Locate the cell with the specified text and output its (X, Y) center coordinate. 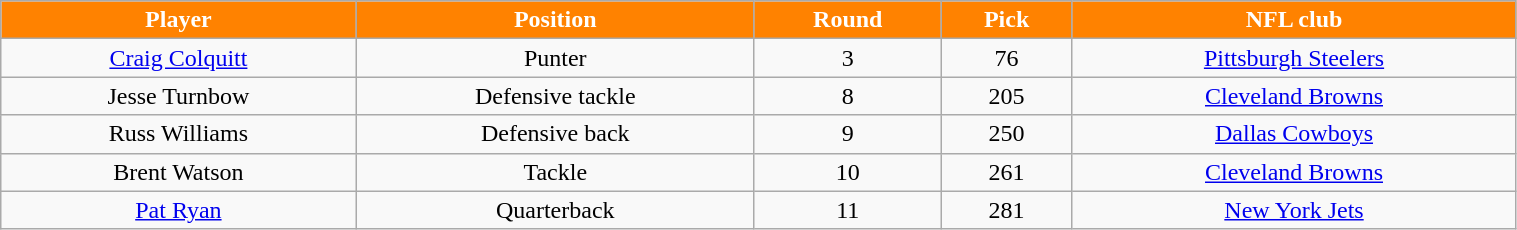
Dallas Cowboys (1294, 134)
261 (1006, 172)
Craig Colquitt (178, 58)
Quarterback (555, 210)
Position (555, 20)
Pat Ryan (178, 210)
250 (1006, 134)
8 (848, 96)
Round (848, 20)
Brent Watson (178, 172)
11 (848, 210)
Defensive back (555, 134)
Pittsburgh Steelers (1294, 58)
Russ Williams (178, 134)
Defensive tackle (555, 96)
10 (848, 172)
76 (1006, 58)
Jesse Turnbow (178, 96)
NFL club (1294, 20)
205 (1006, 96)
Punter (555, 58)
Tackle (555, 172)
3 (848, 58)
281 (1006, 210)
New York Jets (1294, 210)
Player (178, 20)
Pick (1006, 20)
9 (848, 134)
